Locate the cell with the specified text and output its [X, Y] center coordinate. 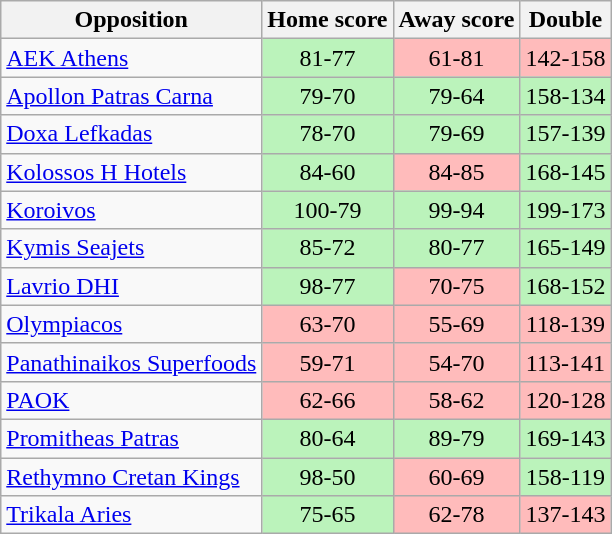
165-149 [566, 248]
79-64 [456, 96]
169-143 [566, 438]
Kymis Seajets [132, 248]
120-128 [566, 400]
80-64 [328, 438]
80-77 [456, 248]
Kolossos H Hotels [132, 172]
157-139 [566, 134]
PAOK [132, 400]
Opposition [132, 20]
63-70 [328, 324]
Rethymno Cretan Kings [132, 477]
Panathinaikos Superfoods [132, 362]
100-79 [328, 210]
Lavrio DHI [132, 286]
54-70 [456, 362]
70-75 [456, 286]
168-145 [566, 172]
78-70 [328, 134]
79-69 [456, 134]
158-119 [566, 477]
89-79 [456, 438]
81-77 [328, 58]
75-65 [328, 515]
142-158 [566, 58]
118-139 [566, 324]
62-78 [456, 515]
59-71 [328, 362]
62-66 [328, 400]
Doxa Lefkadas [132, 134]
113-141 [566, 362]
Trikala Aries [132, 515]
55-69 [456, 324]
85-72 [328, 248]
98-50 [328, 477]
Koroivos [132, 210]
137-143 [566, 515]
84-60 [328, 172]
Olympiacos [132, 324]
158-134 [566, 96]
84-85 [456, 172]
Home score [328, 20]
58-62 [456, 400]
168-152 [566, 286]
AEK Athens [132, 58]
Promitheas Patras [132, 438]
60-69 [456, 477]
79-70 [328, 96]
99-94 [456, 210]
98-77 [328, 286]
199-173 [566, 210]
61-81 [456, 58]
Apollon Patras Carna [132, 96]
Away score [456, 20]
Double [566, 20]
